Find where the given text appears and provide that cell's center as [x, y] coordinate. 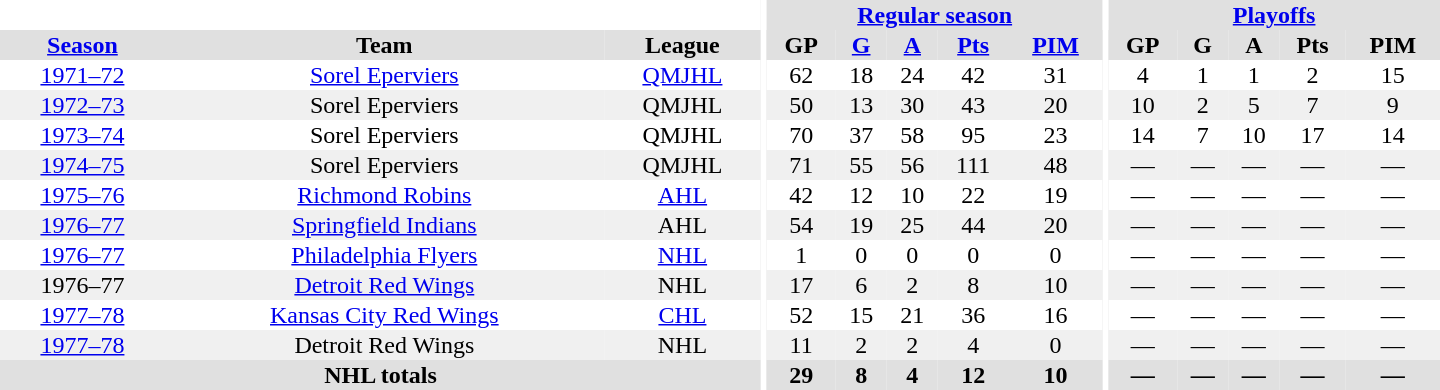
71 [802, 165]
36 [974, 315]
56 [912, 165]
11 [802, 345]
1974–75 [82, 165]
Team [384, 45]
55 [862, 165]
Regular season [935, 15]
95 [974, 135]
9 [1393, 105]
Season [82, 45]
22 [974, 195]
1973–74 [82, 135]
Playoffs [1274, 15]
Springfield Indians [384, 225]
70 [802, 135]
League [682, 45]
111 [974, 165]
29 [802, 375]
Philadelphia Flyers [384, 255]
21 [912, 315]
23 [1055, 135]
24 [912, 75]
62 [802, 75]
58 [912, 135]
6 [862, 285]
48 [1055, 165]
1971–72 [82, 75]
44 [974, 225]
50 [802, 105]
25 [912, 225]
13 [862, 105]
NHL totals [380, 375]
30 [912, 105]
1975–76 [82, 195]
43 [974, 105]
5 [1254, 105]
18 [862, 75]
16 [1055, 315]
1972–73 [82, 105]
CHL [682, 315]
Richmond Robins [384, 195]
54 [802, 225]
Kansas City Red Wings [384, 315]
31 [1055, 75]
37 [862, 135]
52 [802, 315]
